Provide the (X, Y) coordinate of the cell's center where the given text is located.  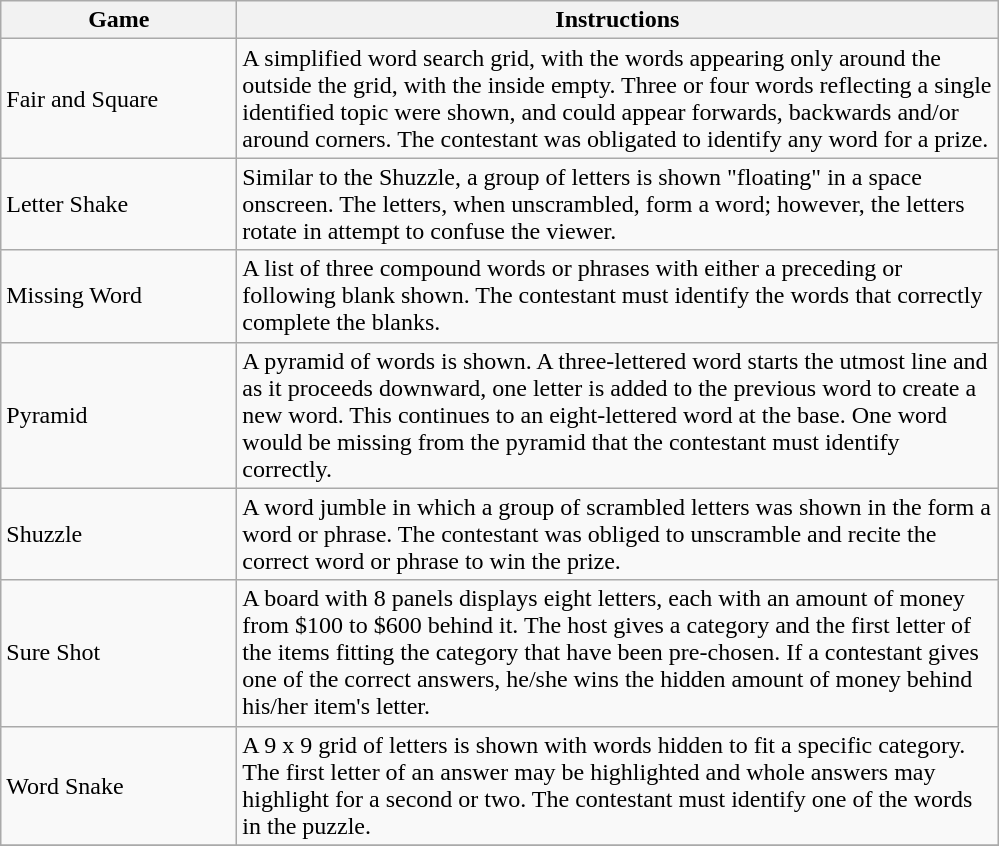
Instructions (618, 20)
Game (119, 20)
Pyramid (119, 415)
Letter Shake (119, 204)
Missing Word (119, 296)
Sure Shot (119, 653)
Word Snake (119, 786)
Fair and Square (119, 98)
Shuzzle (119, 534)
